Pinpoint the cell where the given text exists, returning its (X, Y) midpoint coordinate. 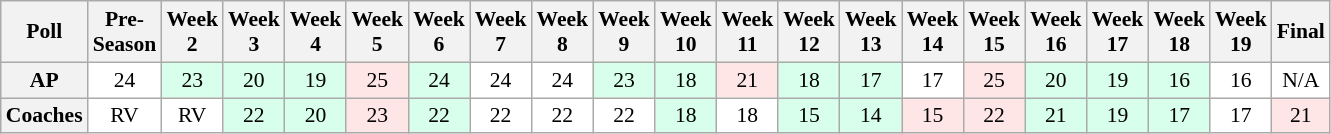
14 (871, 116)
Coaches (44, 116)
Week18 (1179, 32)
Week15 (994, 32)
Week9 (624, 32)
Week7 (501, 32)
Week14 (933, 32)
Week6 (439, 32)
Week17 (1118, 32)
Week13 (871, 32)
Pre-Season (125, 32)
Week10 (686, 32)
Poll (44, 32)
Week16 (1056, 32)
Week12 (809, 32)
Week2 (192, 32)
Week8 (562, 32)
Week19 (1241, 32)
Week4 (316, 32)
Week3 (254, 32)
Week11 (748, 32)
N/A (1301, 80)
Final (1301, 32)
Week5 (377, 32)
AP (44, 80)
